Output the (X, Y) coordinate of the center of the cell containing the given text.  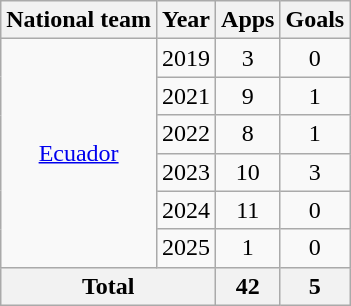
Year (186, 20)
42 (248, 286)
9 (248, 96)
2025 (186, 248)
2021 (186, 96)
Goals (315, 20)
2019 (186, 58)
2023 (186, 172)
2024 (186, 210)
Ecuador (79, 153)
Apps (248, 20)
10 (248, 172)
8 (248, 134)
National team (79, 20)
Total (108, 286)
11 (248, 210)
5 (315, 286)
2022 (186, 134)
